For the text-containing cell, return its midpoint in [x, y] coordinate format. 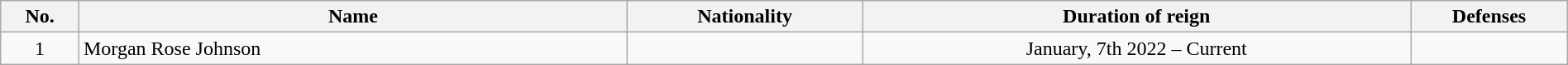
Defenses [1489, 17]
Nationality [745, 17]
No. [40, 17]
Morgan Rose Johnson [352, 48]
Duration of reign [1136, 17]
January, 7th 2022 – Current [1136, 48]
1 [40, 48]
Name [352, 17]
